Return [X, Y] of the center of cell containing provided text 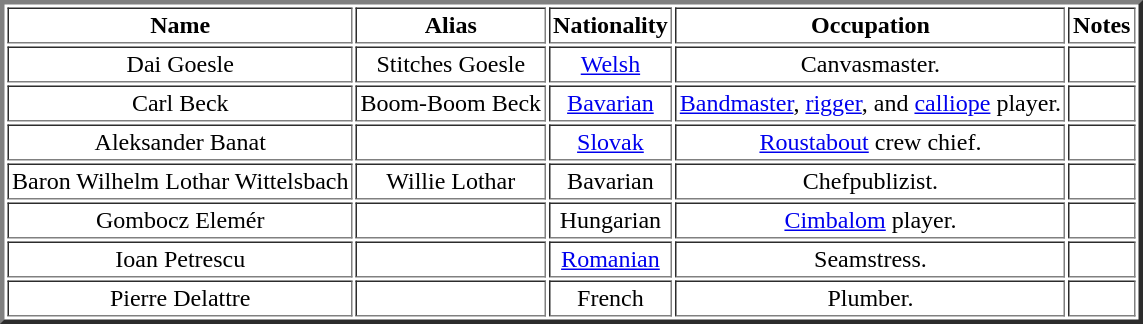
Plumber. [870, 298]
Chefpublizist. [870, 182]
Pierre Delattre [180, 298]
Carl Beck [180, 104]
Willie Lothar [451, 182]
Stitches Goesle [451, 64]
Cimbalom player. [870, 220]
Welsh [611, 64]
French [611, 298]
Bandmaster, rigger, and calliope player. [870, 104]
Gombocz Elemér [180, 220]
Name [180, 26]
Notes [1102, 26]
Occupation [870, 26]
Nationality [611, 26]
Aleksander Banat [180, 142]
Slovak [611, 142]
Seamstress. [870, 260]
Romanian [611, 260]
Boom-Boom Beck [451, 104]
Canvasmaster. [870, 64]
Baron Wilhelm Lothar Wittelsbach [180, 182]
Hungarian [611, 220]
Ioan Petrescu [180, 260]
Dai Goesle [180, 64]
Alias [451, 26]
Roustabout crew chief. [870, 142]
